Scan for the cell matching the given text and deliver its (X, Y) coordinate at center. 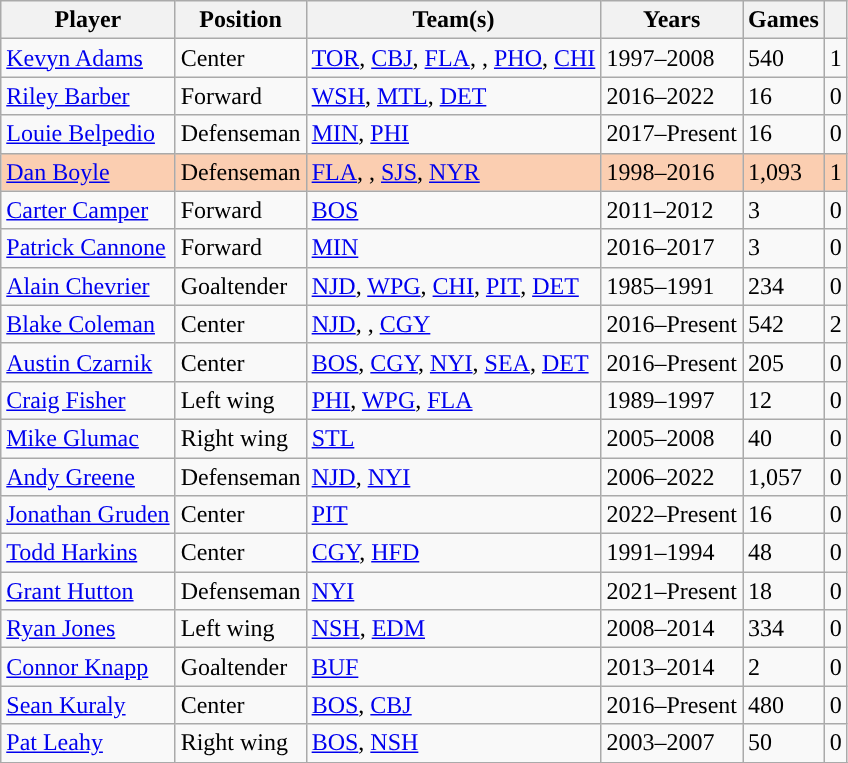
BUF (454, 667)
480 (784, 705)
Blake Coleman (88, 324)
Carter Camper (88, 210)
1991–1994 (672, 553)
Position (240, 20)
2011–2012 (672, 210)
2013–2014 (672, 667)
Todd Harkins (88, 553)
Connor Knapp (88, 667)
BOS, NSH (454, 743)
BOS, CGY, NYI, SEA, DET (454, 362)
Riley Barber (88, 96)
BOS, CBJ (454, 705)
Kevyn Adams (88, 58)
NJD, NYI (454, 477)
NJD, WPG, CHI, PIT, DET (454, 286)
12 (784, 400)
BOS (454, 210)
1985–1991 (672, 286)
Years (672, 20)
2017–Present (672, 134)
2016–2017 (672, 248)
Louie Belpedio (88, 134)
Sean Kuraly (88, 705)
PIT (454, 515)
2016–2022 (672, 96)
FLA, , SJS, NYR (454, 172)
2003–2007 (672, 743)
Games (784, 20)
Team(s) (454, 20)
Austin Czarnik (88, 362)
542 (784, 324)
2008–2014 (672, 629)
PHI, WPG, FLA (454, 400)
2021–Present (672, 591)
Ryan Jones (88, 629)
Craig Fisher (88, 400)
Grant Hutton (88, 591)
540 (784, 58)
WSH, MTL, DET (454, 96)
Patrick Cannone (88, 248)
1998–2016 (672, 172)
TOR, CBJ, FLA, , PHO, CHI (454, 58)
1989–1997 (672, 400)
Andy Greene (88, 477)
Pat Leahy (88, 743)
Alain Chevrier (88, 286)
Jonathan Gruden (88, 515)
1,093 (784, 172)
Dan Boyle (88, 172)
205 (784, 362)
NJD, , CGY (454, 324)
18 (784, 591)
Player (88, 20)
MIN, PHI (454, 134)
334 (784, 629)
NSH, EDM (454, 629)
NYI (454, 591)
STL (454, 438)
50 (784, 743)
48 (784, 553)
2022–Present (672, 515)
1,057 (784, 477)
CGY, HFD (454, 553)
1997–2008 (672, 58)
MIN (454, 248)
2006–2022 (672, 477)
234 (784, 286)
40 (784, 438)
Mike Glumac (88, 438)
2005–2008 (672, 438)
